Determine the [x, y] coordinate at the center of the cell enclosing the given text.  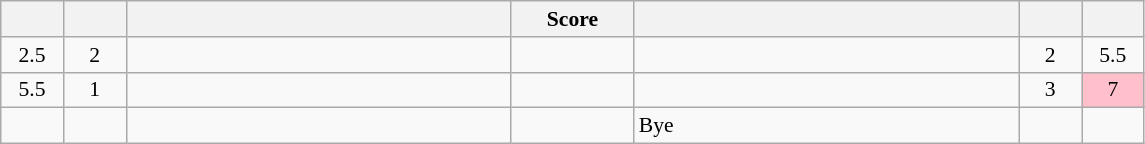
Bye [826, 126]
7 [1114, 90]
2.5 [32, 55]
Score [572, 19]
3 [1050, 90]
1 [94, 90]
